Output the [x, y] coordinate of the center of the cell containing the given text.  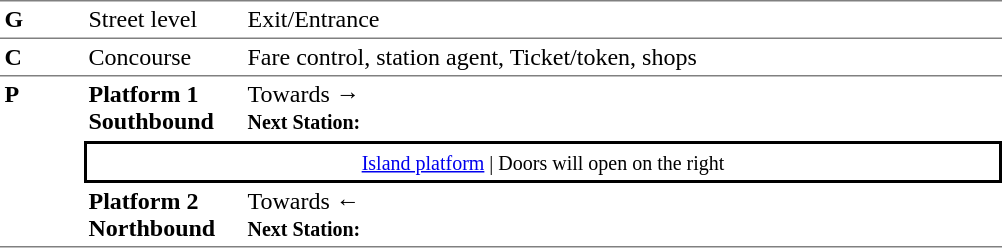
Platform 1Southbound [164, 108]
Island platform | Doors will open on the right [543, 162]
Towards → Next Station: [622, 108]
P [42, 162]
Exit/Entrance [622, 20]
Street level [164, 20]
Towards ← Next Station: [622, 215]
C [42, 58]
Platform 2Northbound [164, 215]
Fare control, station agent, Ticket/token, shops [622, 58]
Concourse [164, 58]
G [42, 20]
